Determine the [X, Y] coordinate at the center of the cell enclosing the given text.  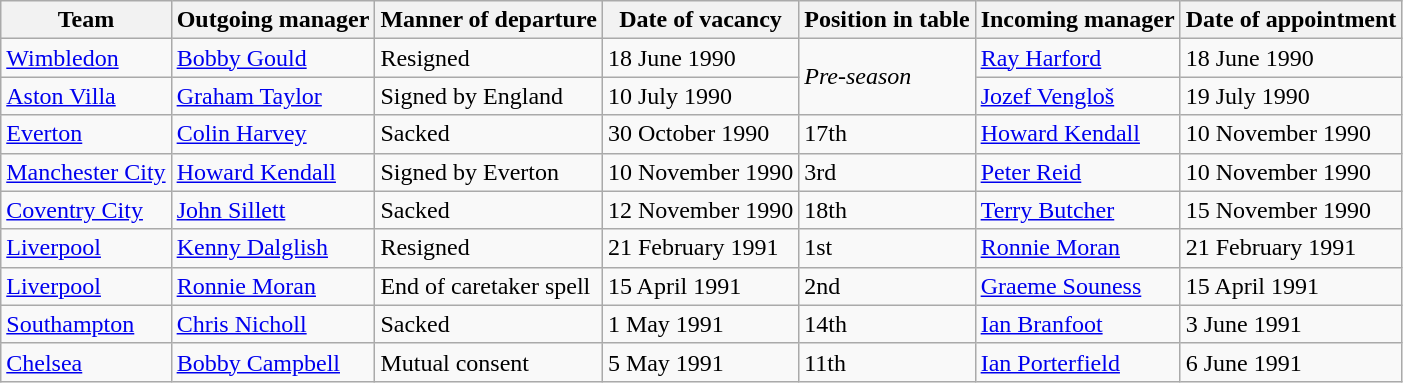
11th [887, 362]
18th [887, 210]
1 May 1991 [700, 324]
15 November 1990 [1291, 210]
Everton [86, 134]
Peter Reid [1078, 172]
Manchester City [86, 172]
17th [887, 134]
Manner of departure [488, 20]
Jozef Vengloš [1078, 96]
Graham Taylor [273, 96]
End of caretaker spell [488, 286]
Southampton [86, 324]
Pre-season [887, 77]
14th [887, 324]
1st [887, 248]
6 June 1991 [1291, 362]
12 November 1990 [700, 210]
Terry Butcher [1078, 210]
Ray Harford [1078, 58]
3 June 1991 [1291, 324]
19 July 1990 [1291, 96]
Position in table [887, 20]
Ian Porterfield [1078, 362]
Wimbledon [86, 58]
Signed by Everton [488, 172]
Incoming manager [1078, 20]
Signed by England [488, 96]
3rd [887, 172]
Coventry City [86, 210]
Graeme Souness [1078, 286]
Chelsea [86, 362]
Team [86, 20]
Date of appointment [1291, 20]
5 May 1991 [700, 362]
Mutual consent [488, 362]
Chris Nicholl [273, 324]
Date of vacancy [700, 20]
2nd [887, 286]
10 July 1990 [700, 96]
John Sillett [273, 210]
Kenny Dalglish [273, 248]
Colin Harvey [273, 134]
Aston Villa [86, 96]
Bobby Campbell [273, 362]
Outgoing manager [273, 20]
30 October 1990 [700, 134]
Bobby Gould [273, 58]
Ian Branfoot [1078, 324]
